Identify which cell holds the provided text, then report its (X, Y) central coordinate. 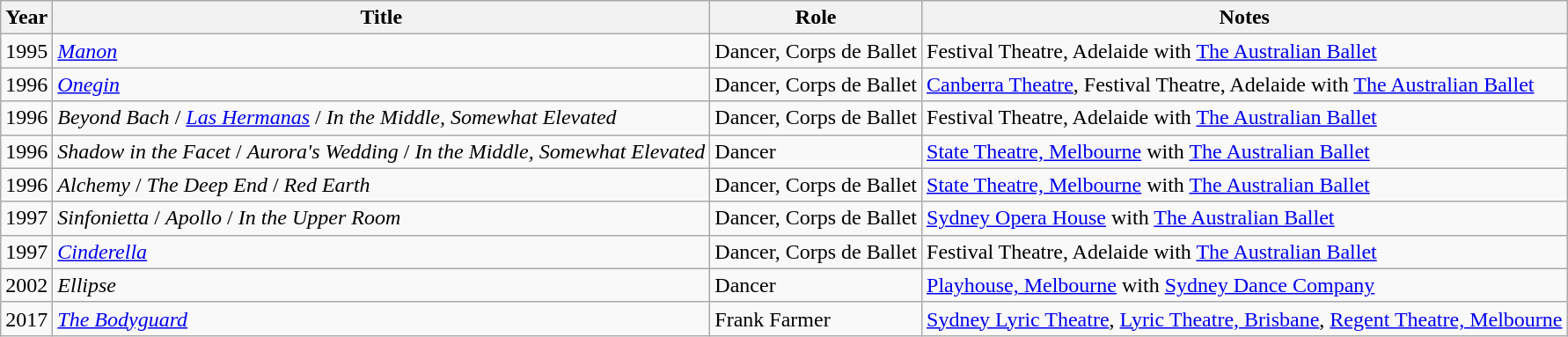
The Bodyguard (382, 319)
1995 (26, 51)
Onegin (382, 84)
Sydney Opera House with The Australian Ballet (1245, 218)
2017 (26, 319)
Alchemy / The Deep End / Red Earth (382, 185)
Cinderella (382, 252)
Playhouse, Melbourne with Sydney Dance Company (1245, 285)
Shadow in the Facet / Aurora's Wedding / In the Middle, Somewhat Elevated (382, 151)
Role (817, 18)
Sydney Lyric Theatre, Lyric Theatre, Brisbane, Regent Theatre, Melbourne (1245, 319)
Frank Farmer (817, 319)
Beyond Bach / Las Hermanas / In the Middle, Somewhat Elevated (382, 118)
Ellipse (382, 285)
Sinfonietta / Apollo / In the Upper Room (382, 218)
Manon (382, 51)
Year (26, 18)
2002 (26, 285)
Notes (1245, 18)
Title (382, 18)
Canberra Theatre, Festival Theatre, Adelaide with The Australian Ballet (1245, 84)
